Scan for the cell matching the given text and deliver its [x, y] coordinate at center. 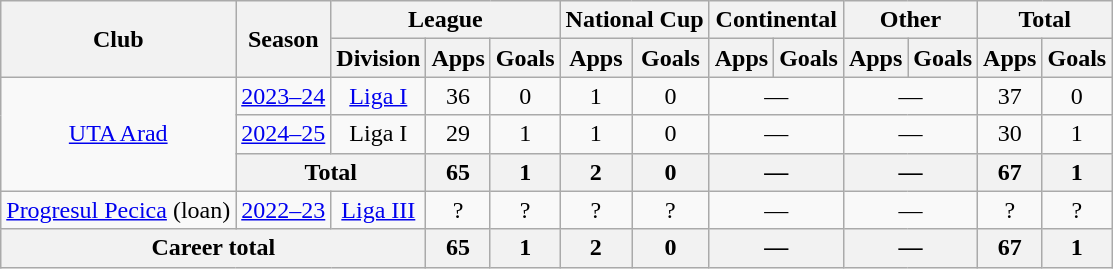
2023–24 [284, 96]
Division [378, 58]
2024–25 [284, 134]
Season [284, 39]
Other [910, 20]
League [446, 20]
Continental [776, 20]
UTA Arad [118, 134]
30 [1010, 134]
2022–23 [284, 210]
Progresul Pecica (loan) [118, 210]
Career total [214, 248]
Club [118, 39]
37 [1010, 96]
Liga III [378, 210]
National Cup [634, 20]
36 [458, 96]
29 [458, 134]
